Search for the cell housing the specified text and yield its (X, Y) center coordinate. 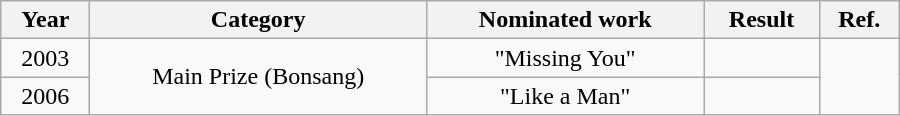
Category (258, 20)
Ref. (859, 20)
"Like a Man" (566, 96)
Year (46, 20)
"Missing You" (566, 58)
2006 (46, 96)
Result (762, 20)
Main Prize (Bonsang) (258, 77)
2003 (46, 58)
Nominated work (566, 20)
